From the cell containing the given text, extract its center point as [X, Y] coordinate. 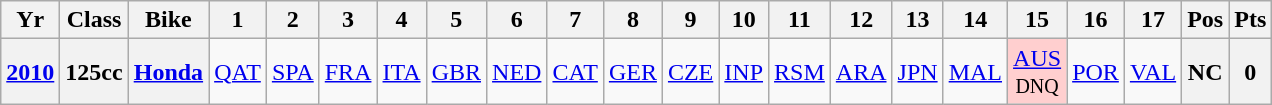
3 [348, 20]
QAT [238, 72]
SPA [292, 72]
Bike [168, 20]
4 [402, 20]
GER [632, 72]
RSM [800, 72]
ITA [402, 72]
11 [800, 20]
Pos [1206, 20]
INP [744, 72]
CZE [690, 72]
14 [975, 20]
NED [517, 72]
AUS DNQ [1038, 72]
2010 [30, 72]
FRA [348, 72]
125cc [94, 72]
Class [94, 20]
13 [918, 20]
ARA [861, 72]
Pts [1250, 20]
NC [1206, 72]
0 [1250, 72]
6 [517, 20]
2 [292, 20]
7 [575, 20]
8 [632, 20]
CAT [575, 72]
VAL [1152, 72]
10 [744, 20]
5 [456, 20]
1 [238, 20]
POR [1096, 72]
15 [1038, 20]
17 [1152, 20]
JPN [918, 72]
Yr [30, 20]
16 [1096, 20]
Honda [168, 72]
GBR [456, 72]
9 [690, 20]
12 [861, 20]
MAL [975, 72]
